Locate the cell with the specified text and output its [X, Y] center coordinate. 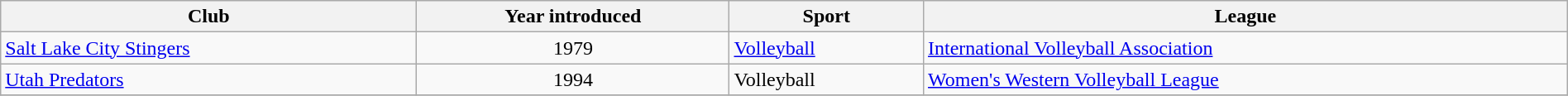
Club [208, 17]
Salt Lake City Stingers [208, 48]
1979 [573, 48]
Year introduced [573, 17]
Women's Western Volleyball League [1245, 79]
1994 [573, 79]
Utah Predators [208, 79]
League [1245, 17]
Sport [827, 17]
International Volleyball Association [1245, 48]
